Pinpoint the cell where the given text exists, returning its [X, Y] midpoint coordinate. 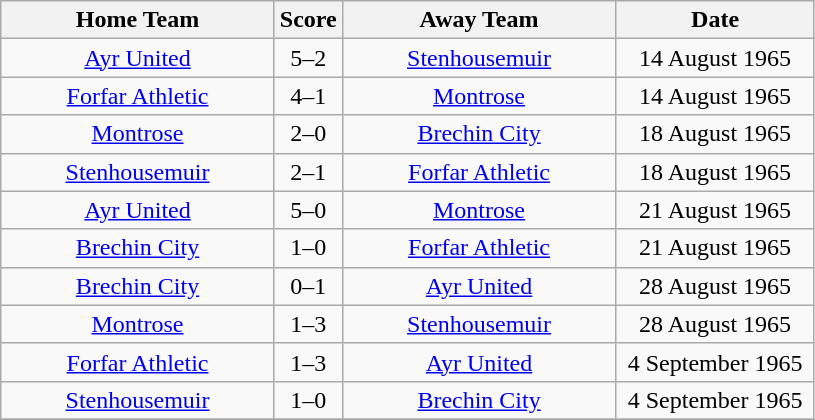
0–1 [308, 286]
4–1 [308, 96]
2–1 [308, 172]
5–0 [308, 210]
Score [308, 20]
5–2 [308, 58]
Away Team [479, 20]
2–0 [308, 134]
Home Team [138, 20]
Date [716, 20]
